Provide the [x, y] coordinate of the cell's center where the given text is located.  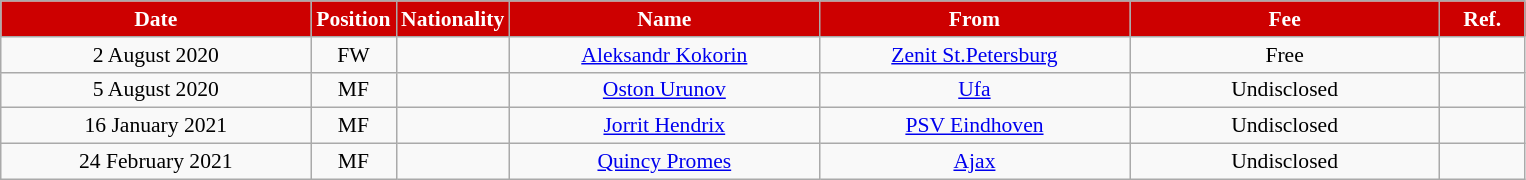
FW [354, 55]
2 August 2020 [156, 55]
24 February 2021 [156, 162]
Quincy Promes [664, 162]
Zenit St.Petersburg [974, 55]
PSV Eindhoven [974, 126]
Ref. [1482, 19]
Oston Urunov [664, 90]
Position [354, 19]
Name [664, 19]
5 August 2020 [156, 90]
Fee [1285, 19]
16 January 2021 [156, 126]
Aleksandr Kokorin [664, 55]
From [974, 19]
Nationality [452, 19]
Ufa [974, 90]
Date [156, 19]
Jorrit Hendrix [664, 126]
Ajax [974, 162]
Free [1285, 55]
